Capture the cell that displays the provided text and extract its [X, Y] central coordinate. 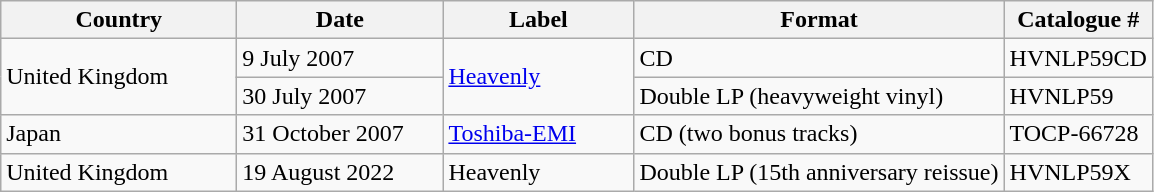
Format [819, 20]
Country [119, 20]
Toshiba-EMI [538, 134]
Label [538, 20]
31 October 2007 [340, 134]
Double LP (15th anniversary reissue) [819, 172]
Date [340, 20]
CD [819, 58]
Catalogue # [1078, 20]
9 July 2007 [340, 58]
Double LP (heavyweight vinyl) [819, 96]
30 July 2007 [340, 96]
Japan [119, 134]
HVNLP59CD [1078, 58]
CD (two bonus tracks) [819, 134]
19 August 2022 [340, 172]
HVNLP59X [1078, 172]
TOCP-66728 [1078, 134]
HVNLP59 [1078, 96]
